Provide the [x, y] coordinate of the cell's center where the given text is located.  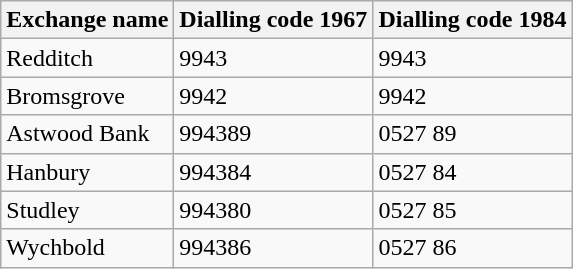
994384 [274, 172]
0527 84 [472, 172]
Studley [88, 210]
0527 85 [472, 210]
Astwood Bank [88, 134]
Hanbury [88, 172]
994389 [274, 134]
0527 89 [472, 134]
Dialling code 1967 [274, 20]
Exchange name [88, 20]
0527 86 [472, 248]
Bromsgrove [88, 96]
994386 [274, 248]
994380 [274, 210]
Redditch [88, 58]
Wychbold [88, 248]
Dialling code 1984 [472, 20]
